Scan for the cell matching the given text and deliver its [x, y] coordinate at center. 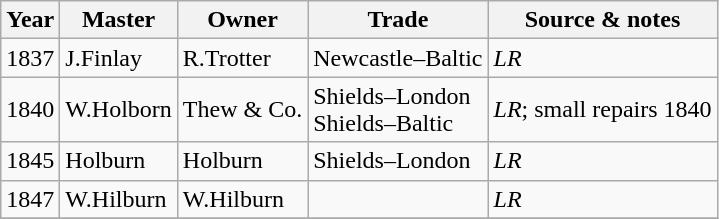
1847 [30, 199]
1840 [30, 110]
Master [119, 20]
Owner [242, 20]
Trade [398, 20]
1845 [30, 161]
Thew & Co. [242, 110]
Source & notes [602, 20]
Year [30, 20]
LR; small repairs 1840 [602, 110]
R.Trotter [242, 58]
Shields–LondonShields–Baltic [398, 110]
Newcastle–Baltic [398, 58]
W.Holborn [119, 110]
Shields–London [398, 161]
1837 [30, 58]
J.Finlay [119, 58]
